Detect which cell encompasses the target text, then output its (X, Y) center coordinate. 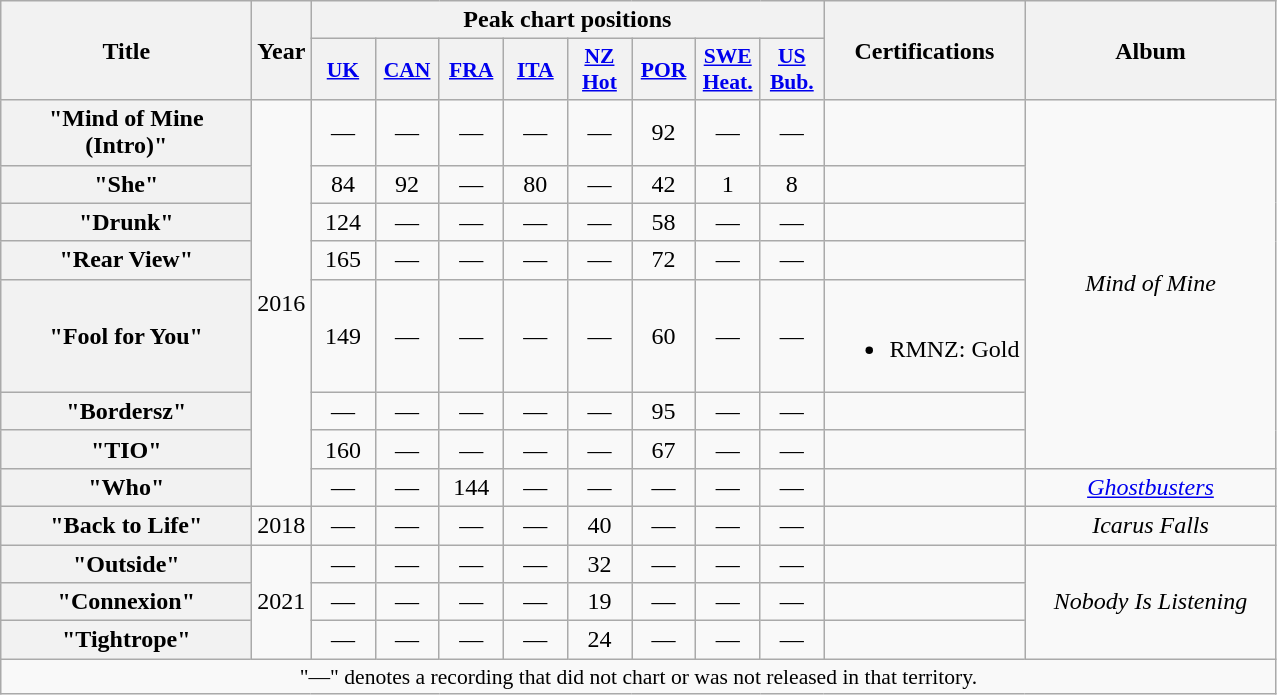
"Connexion" (126, 602)
42 (664, 184)
"Rear View" (126, 260)
"Tightrope" (126, 640)
160 (343, 449)
"Outside" (126, 563)
60 (664, 336)
"Bordersz" (126, 411)
149 (343, 336)
"Who" (126, 487)
"She" (126, 184)
124 (343, 222)
2018 (282, 525)
84 (343, 184)
UK (343, 70)
Album (1150, 50)
"Drunk" (126, 222)
40 (599, 525)
24 (599, 640)
67 (664, 449)
8 (792, 184)
165 (343, 260)
Certifications (924, 50)
"Back to Life" (126, 525)
58 (664, 222)
72 (664, 260)
CAN (407, 70)
Year (282, 50)
"—" denotes a recording that did not chart or was not released in that territory. (638, 677)
19 (599, 602)
FRA (471, 70)
"Fool for You" (126, 336)
32 (599, 563)
1 (728, 184)
95 (664, 411)
2021 (282, 601)
RMNZ: Gold (924, 336)
SWEHeat. (728, 70)
ITA (535, 70)
"TIO" (126, 449)
Icarus Falls (1150, 525)
144 (471, 487)
Peak chart positions (568, 20)
NZHot (599, 70)
80 (535, 184)
Ghostbusters (1150, 487)
"Mind of Mine (Intro)" (126, 132)
USBub. (792, 70)
Title (126, 50)
Nobody Is Listening (1150, 601)
2016 (282, 303)
POR (664, 70)
Mind of Mine (1150, 284)
